Scan for the cell matching the given text and deliver its [X, Y] coordinate at center. 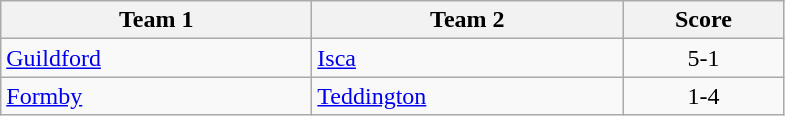
Guildford [156, 58]
Team 2 [468, 20]
1-4 [704, 96]
Isca [468, 58]
5-1 [704, 58]
Score [704, 20]
Teddington [468, 96]
Formby [156, 96]
Team 1 [156, 20]
